Determine the (x, y) coordinate at the center of the cell enclosing the given text.  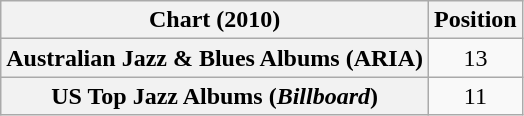
11 (476, 96)
13 (476, 58)
US Top Jazz Albums (Billboard) (215, 96)
Chart (2010) (215, 20)
Australian Jazz & Blues Albums (ARIA) (215, 58)
Position (476, 20)
